Output the [x, y] coordinate of the center of the cell containing the given text.  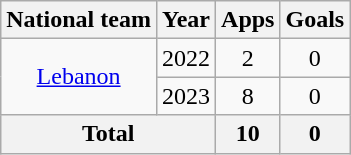
Apps [248, 20]
Goals [315, 20]
Total [108, 134]
National team [79, 20]
2 [248, 58]
2022 [186, 58]
2023 [186, 96]
10 [248, 134]
Year [186, 20]
Lebanon [79, 77]
8 [248, 96]
